Identify which cell holds the provided text, then report its [X, Y] central coordinate. 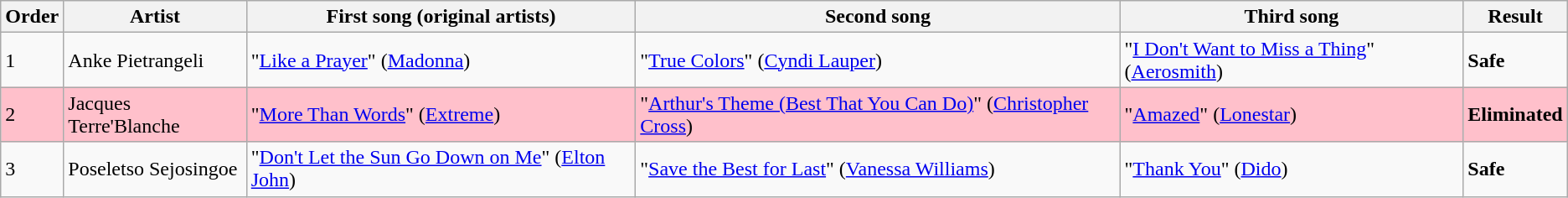
1 [32, 60]
Second song [878, 17]
First song (original artists) [441, 17]
Artist [155, 17]
"Save the Best for Last" (Vanessa Williams) [878, 169]
Third song [1292, 17]
"Arthur's Theme (Best That You Can Do)" (Christopher Cross) [878, 114]
"Amazed" (Lonestar) [1292, 114]
3 [32, 169]
Poseletso Sejosingoe [155, 169]
Result [1515, 17]
Anke Pietrangeli [155, 60]
Order [32, 17]
"More Than Words" (Extreme) [441, 114]
"Don't Let the Sun Go Down on Me" (Elton John) [441, 169]
"Like a Prayer" (Madonna) [441, 60]
2 [32, 114]
Eliminated [1515, 114]
"True Colors" (Cyndi Lauper) [878, 60]
"I Don't Want to Miss a Thing" (Aerosmith) [1292, 60]
Jacques Terre'Blanche [155, 114]
"Thank You" (Dido) [1292, 169]
